Locate the cell with the specified text and output its (X, Y) center coordinate. 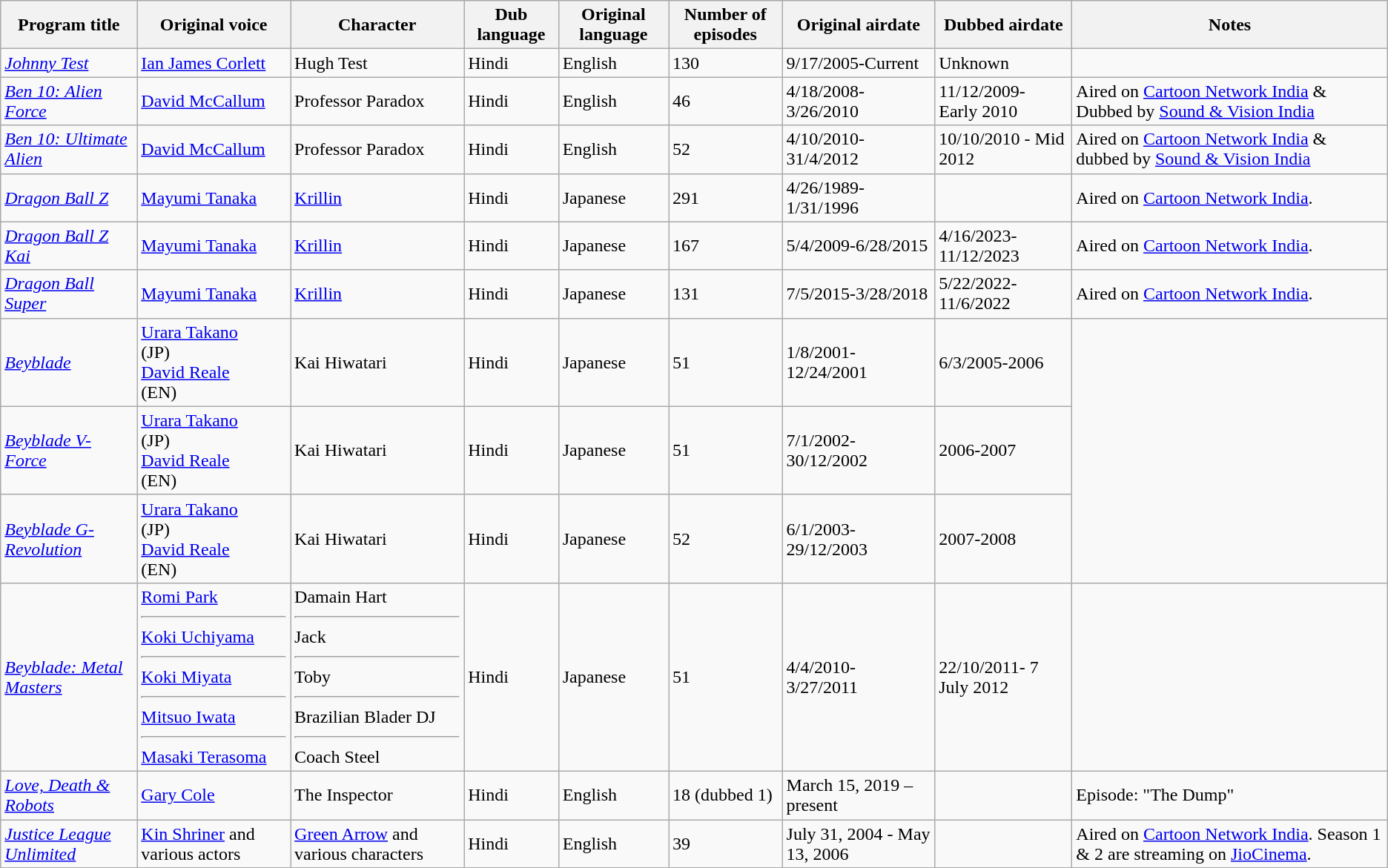
5/4/2009-6/28/2015 (859, 246)
Original voice (214, 25)
March 15, 2019 – present (859, 795)
2006-2007 (1004, 451)
7/5/2015-3/28/2018 (859, 294)
6/1/2003- 29/12/2003 (859, 538)
Ben 10: Alien Force (69, 101)
10/10/2010 - Mid 2012 (1004, 150)
Dub language (512, 25)
Damain Hart Jack Toby Brazilian Blader DJ Coach Steel (377, 677)
Hugh Test (377, 63)
Dragon Ball Super (69, 294)
4/18/2008-3/26/2010 (859, 101)
291 (725, 197)
July 31, 2004 - May 13, 2006 (859, 844)
Number of episodes (725, 25)
Original airdate (859, 25)
Beyblade V-Force (69, 451)
Ian James Corlett (214, 63)
4/26/1989-1/31/1996 (859, 197)
Beyblade: Metal Masters (69, 677)
4/16/2023-11/12/2023 (1004, 246)
Johnny Test (69, 63)
Program title (69, 25)
46 (725, 101)
Dragon Ball Z Kai (69, 246)
Aired on Cartoon Network India & Dubbed by Sound & Vision India (1229, 101)
131 (725, 294)
Kin Shriner and various actors (214, 844)
Unknown (1004, 63)
Ben 10: Ultimate Alien (69, 150)
22/10/2011- 7 July 2012 (1004, 677)
Aired on Cartoon Network India. Season 1 & 2 are streaming on JioCinema. (1229, 844)
Episode: "The Dump" (1229, 795)
Green Arrow and various characters (377, 844)
Original language (613, 25)
2007-2008 (1004, 538)
1/8/2001-12/24/2001 (859, 362)
Beyblade G-Revolution (69, 538)
39 (725, 844)
Beyblade (69, 362)
18 (dubbed 1) (725, 795)
167 (725, 246)
Justice League Unlimited (69, 844)
130 (725, 63)
11/12/2009- Early 2010 (1004, 101)
The Inspector (377, 795)
4/4/2010-3/27/2011 (859, 677)
Character (377, 25)
Notes (1229, 25)
Gary Cole (214, 795)
4/10/2010-31/4/2012 (859, 150)
Love, Death & Robots (69, 795)
Dubbed airdate (1004, 25)
7/1/2002-30/12/2002 (859, 451)
Romi Park Koki Uchiyama Koki Miyata Mitsuo Iwata Masaki Terasoma (214, 677)
Aired on Cartoon Network India & dubbed by Sound & Vision India (1229, 150)
Dragon Ball Z (69, 197)
5/22/2022-11/6/2022 (1004, 294)
9/17/2005-Current (859, 63)
6/3/2005-2006 (1004, 362)
